Return [x, y] of the center of cell containing provided text 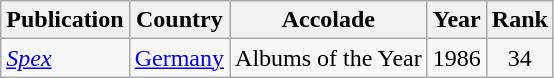
34 [520, 58]
Rank [520, 20]
Albums of the Year [329, 58]
Year [456, 20]
Country [179, 20]
Spex [65, 58]
Germany [179, 58]
Accolade [329, 20]
Publication [65, 20]
1986 [456, 58]
